For the text-containing cell, return its midpoint in (X, Y) coordinate format. 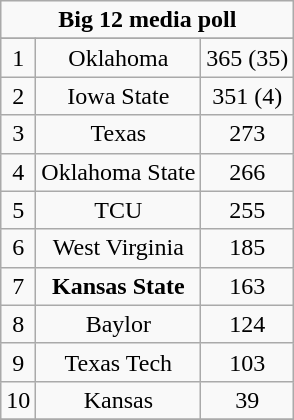
4 (18, 172)
Big 12 media poll (148, 20)
6 (18, 248)
8 (18, 324)
Texas Tech (118, 362)
5 (18, 210)
365 (35) (248, 58)
West Virginia (118, 248)
Kansas State (118, 286)
1 (18, 58)
Iowa State (118, 96)
266 (248, 172)
Baylor (118, 324)
TCU (118, 210)
273 (248, 134)
185 (248, 248)
163 (248, 286)
255 (248, 210)
39 (248, 400)
9 (18, 362)
3 (18, 134)
7 (18, 286)
10 (18, 400)
351 (4) (248, 96)
Texas (118, 134)
103 (248, 362)
2 (18, 96)
Oklahoma State (118, 172)
124 (248, 324)
Oklahoma (118, 58)
Kansas (118, 400)
